Pinpoint the cell where the given text exists, returning its (X, Y) midpoint coordinate. 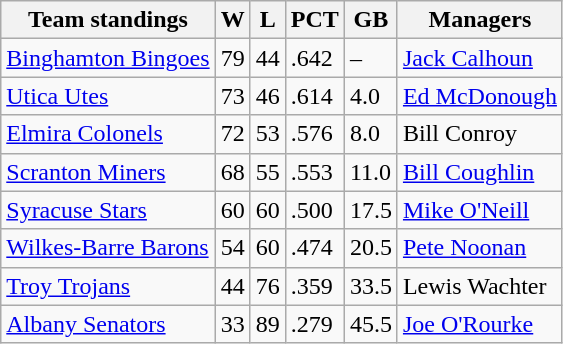
.474 (314, 248)
20.5 (370, 248)
53 (268, 134)
45.5 (370, 324)
Albany Senators (108, 324)
Mike O'Neill (480, 210)
Joe O'Rourke (480, 324)
.279 (314, 324)
11.0 (370, 172)
Jack Calhoun (480, 58)
.500 (314, 210)
89 (268, 324)
Ed McDonough (480, 96)
68 (232, 172)
Bill Conroy (480, 134)
.642 (314, 58)
Wilkes-Barre Barons (108, 248)
17.5 (370, 210)
33 (232, 324)
55 (268, 172)
8.0 (370, 134)
46 (268, 96)
Utica Utes (108, 96)
.614 (314, 96)
Managers (480, 20)
Lewis Wachter (480, 286)
Binghamton Bingoes (108, 58)
.553 (314, 172)
76 (268, 286)
Elmira Colonels (108, 134)
Troy Trojans (108, 286)
GB (370, 20)
79 (232, 58)
.576 (314, 134)
Bill Coughlin (480, 172)
Pete Noonan (480, 248)
PCT (314, 20)
33.5 (370, 286)
Team standings (108, 20)
– (370, 58)
L (268, 20)
W (232, 20)
Scranton Miners (108, 172)
Syracuse Stars (108, 210)
73 (232, 96)
72 (232, 134)
.359 (314, 286)
4.0 (370, 96)
54 (232, 248)
